Capture the cell that displays the provided text and extract its [x, y] central coordinate. 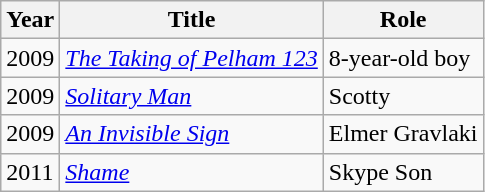
Solitary Man [192, 96]
Skype Son [403, 172]
Elmer Gravlaki [403, 134]
2011 [30, 172]
Year [30, 20]
Title [192, 20]
8-year-old boy [403, 58]
An Invisible Sign [192, 134]
The Taking of Pelham 123 [192, 58]
Role [403, 20]
Scotty [403, 96]
Shame [192, 172]
